From the cell containing the given text, extract its center point as (X, Y) coordinate. 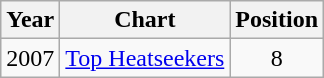
Position (277, 20)
Chart (145, 20)
8 (277, 58)
2007 (30, 58)
Year (30, 20)
Top Heatseekers (145, 58)
